Pinpoint the cell where the given text exists, returning its [X, Y] midpoint coordinate. 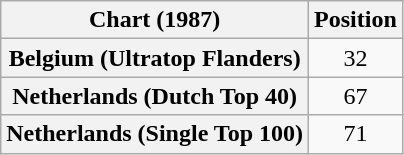
Chart (1987) [155, 20]
32 [356, 58]
71 [356, 134]
Belgium (Ultratop Flanders) [155, 58]
Netherlands (Dutch Top 40) [155, 96]
Position [356, 20]
Netherlands (Single Top 100) [155, 134]
67 [356, 96]
